Provide the (x, y) coordinate of the cell's center where the given text is located.  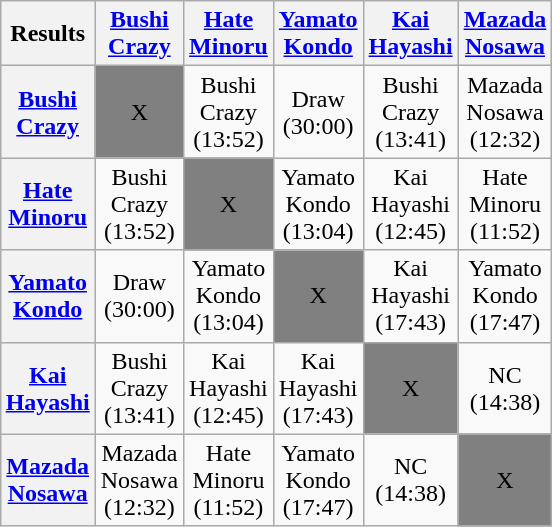
Results (48, 34)
